Scan for the cell matching the given text and deliver its (X, Y) coordinate at center. 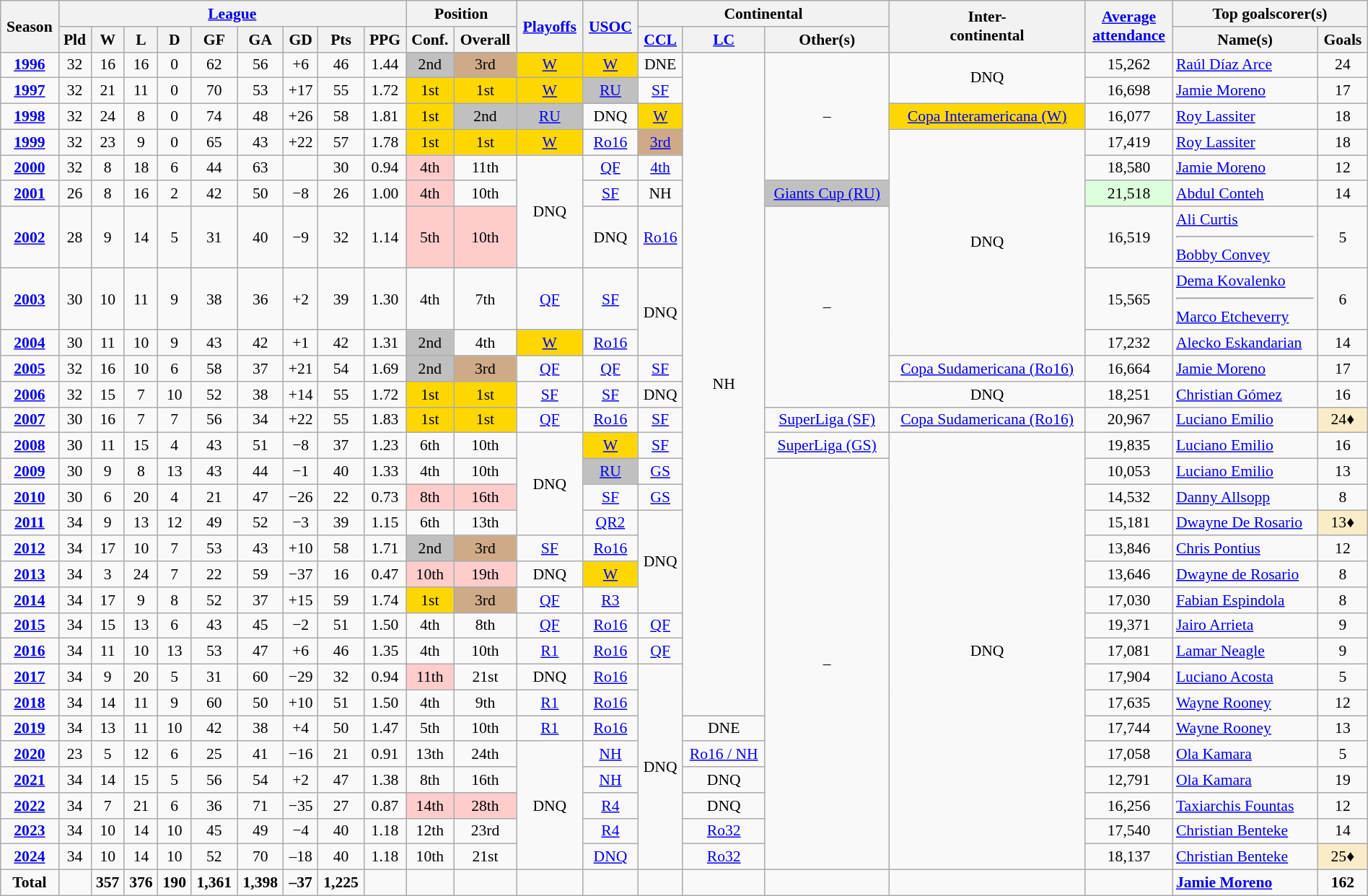
R3 (610, 600)
+21 (301, 369)
1.44 (385, 65)
−26 (301, 497)
Danny Allsopp (1245, 497)
63 (260, 168)
1.35 (385, 651)
16,256 (1128, 806)
1997 (30, 91)
7th (485, 299)
+1 (301, 343)
1.30 (385, 299)
17,904 (1128, 677)
24♦ (1343, 420)
GA (260, 40)
2015 (30, 625)
17,081 (1128, 651)
13,646 (1128, 574)
Copa Interamericana (W) (987, 117)
2005 (30, 369)
0.87 (385, 806)
2020 (30, 755)
Total (30, 883)
+26 (301, 117)
28 (75, 237)
−3 (301, 523)
9th (485, 703)
−9 (301, 237)
2021 (30, 780)
3 (108, 574)
71 (260, 806)
−16 (301, 755)
1,361 (214, 883)
17,540 (1128, 831)
1998 (30, 117)
Season (30, 26)
1,225 (341, 883)
2002 (30, 237)
14th (430, 806)
18,580 (1128, 168)
74 (214, 117)
16,519 (1128, 237)
12,791 (1128, 780)
20,967 (1128, 420)
13♦ (1343, 523)
28th (485, 806)
Giants Cup (RU) (827, 194)
1.78 (385, 142)
41 (260, 755)
Average attendance (1128, 26)
Raúl Díaz Arce (1245, 65)
62 (214, 65)
2010 (30, 497)
2022 (30, 806)
2006 (30, 395)
23rd (485, 831)
Dema Kovalenko Marco Etcheverry (1245, 299)
16,698 (1128, 91)
Fabian Espindola (1245, 600)
Chris Pontius (1245, 549)
2019 (30, 729)
+4 (301, 729)
1.15 (385, 523)
Ali Curtis Bobby Convey (1245, 237)
Luciano Acosta (1245, 677)
2013 (30, 574)
USOC (610, 26)
1,398 (260, 883)
+14 (301, 395)
2024 (30, 857)
−29 (301, 677)
16,077 (1128, 117)
Position (462, 14)
15,262 (1128, 65)
1.33 (385, 472)
65 (214, 142)
Playoffs (550, 26)
13,846 (1128, 549)
27 (341, 806)
D (175, 40)
2007 (30, 420)
Inter-continental (987, 26)
−4 (301, 831)
2003 (30, 299)
17,058 (1128, 755)
14,532 (1128, 497)
Conf. (430, 40)
1.83 (385, 420)
0.47 (385, 574)
Lamar Neagle (1245, 651)
Jairo Arrieta (1245, 625)
17,419 (1128, 142)
PPG (385, 40)
−35 (301, 806)
Name(s) (1245, 40)
17,635 (1128, 703)
Alecko Eskandarian (1245, 343)
Continental (763, 14)
2017 (30, 677)
−37 (301, 574)
2023 (30, 831)
Abdul Conteh (1245, 194)
18,251 (1128, 395)
10,053 (1128, 472)
19,371 (1128, 625)
1.74 (385, 600)
1.71 (385, 549)
19th (485, 574)
–37 (301, 883)
Goals (1343, 40)
Pld (75, 40)
−1 (301, 472)
Dwayne De Rosario (1245, 523)
Overall (485, 40)
2018 (30, 703)
57 (341, 142)
162 (1343, 883)
19,835 (1128, 446)
2009 (30, 472)
25 (214, 755)
2 (175, 194)
1999 (30, 142)
15,565 (1128, 299)
18,137 (1128, 857)
–18 (301, 857)
LC (724, 40)
SuperLiga (SF) (827, 420)
Taxiarchis Fountas (1245, 806)
357 (108, 883)
1.38 (385, 780)
2012 (30, 549)
SuperLiga (GS) (827, 446)
17,232 (1128, 343)
Ro16 / NH (724, 755)
2016 (30, 651)
2011 (30, 523)
Christian Gómez (1245, 395)
17,744 (1128, 729)
L (141, 40)
GF (214, 40)
17,030 (1128, 600)
12th (430, 831)
1996 (30, 65)
21,518 (1128, 194)
1.47 (385, 729)
−2 (301, 625)
GD (301, 40)
190 (175, 883)
QR2 (610, 523)
1.23 (385, 446)
1.14 (385, 237)
2004 (30, 343)
0.91 (385, 755)
CCL (660, 40)
2001 (30, 194)
16,664 (1128, 369)
19 (1343, 780)
League (232, 14)
48 (260, 117)
2014 (30, 600)
1.00 (385, 194)
Other(s) (827, 40)
1.31 (385, 343)
25♦ (1343, 857)
Pts (341, 40)
24th (485, 755)
+15 (301, 600)
Top goalscorer(s) (1270, 14)
0.73 (385, 497)
15,181 (1128, 523)
Dwayne de Rosario (1245, 574)
2000 (30, 168)
+17 (301, 91)
376 (141, 883)
2008 (30, 446)
1.69 (385, 369)
1.81 (385, 117)
